Return [x, y] of the center of cell containing provided text 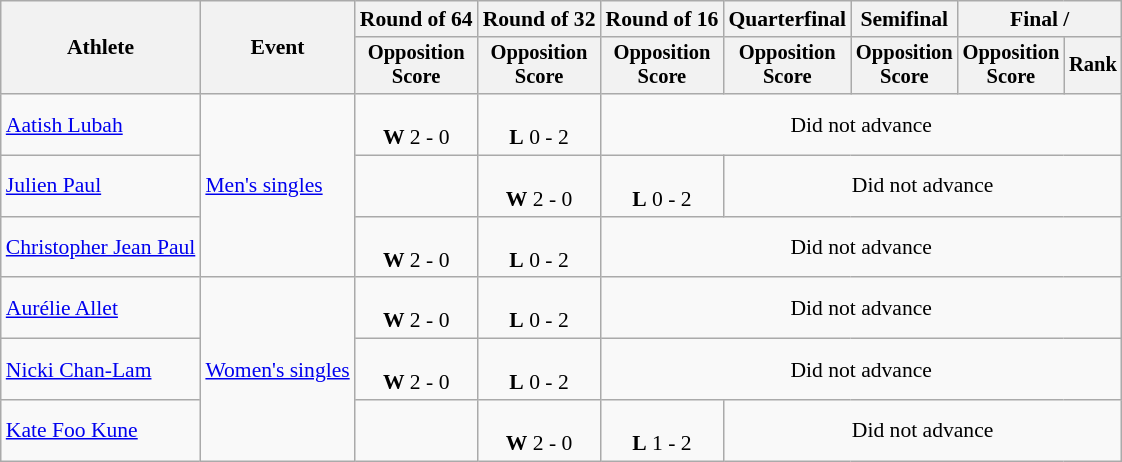
Event [277, 48]
Athlete [101, 48]
Men's singles [277, 186]
Final / [1040, 19]
Quarterfinal [787, 19]
Christopher Jean Paul [101, 248]
Women's singles [277, 370]
Rank [1093, 66]
Round of 32 [540, 19]
Aurélie Allet [101, 308]
Kate Foo Kune [101, 430]
Semifinal [904, 19]
Nicki Chan-Lam [101, 370]
Aatish Lubah [101, 124]
Round of 64 [416, 19]
Round of 16 [662, 19]
L 1 - 2 [662, 430]
Julien Paul [101, 186]
